Extract the (x, y) coordinate from the center of the cell holding the provided text.  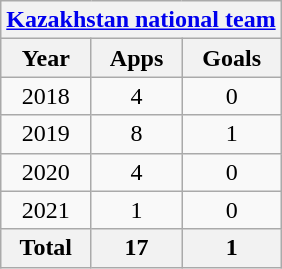
17 (136, 248)
8 (136, 134)
Total (46, 248)
Apps (136, 58)
Goals (232, 58)
2018 (46, 96)
2019 (46, 134)
2020 (46, 172)
Year (46, 58)
Kazakhstan national team (141, 20)
2021 (46, 210)
